For the text-containing cell, return its midpoint in (X, Y) coordinate format. 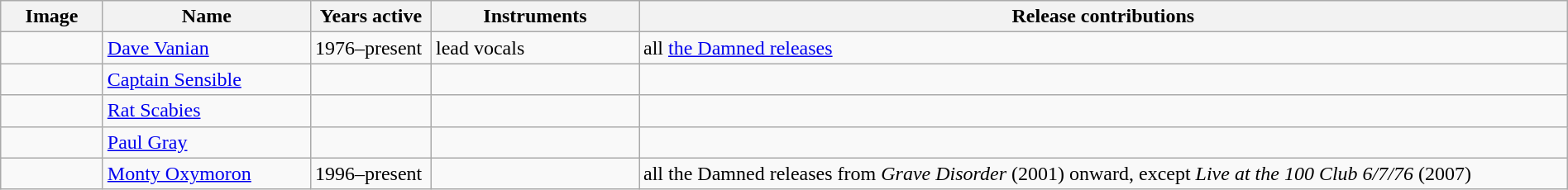
all the Damned releases (1103, 48)
Instruments (534, 17)
Release contributions (1103, 17)
all the Damned releases from Grave Disorder (2001) onward, except Live at the 100 Club 6/7/76 (2007) (1103, 173)
Paul Gray (207, 142)
Dave Vanian (207, 48)
lead vocals (534, 48)
Monty Oxymoron (207, 173)
Name (207, 17)
Captain Sensible (207, 79)
Image (52, 17)
Rat Scabies (207, 111)
Years active (370, 17)
1996–present (370, 173)
1976–present (370, 48)
